Capture the cell that displays the provided text and extract its (X, Y) central coordinate. 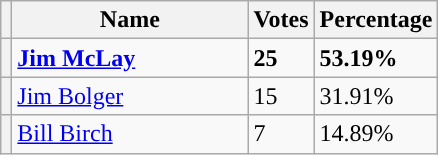
Votes (281, 20)
53.19% (376, 58)
Jim McLay (130, 58)
15 (281, 96)
7 (281, 134)
25 (281, 58)
Bill Birch (130, 134)
Name (130, 20)
14.89% (376, 134)
Jim Bolger (130, 96)
Percentage (376, 20)
31.91% (376, 96)
